Determine the [x, y] coordinate at the center of the cell enclosing the given text.  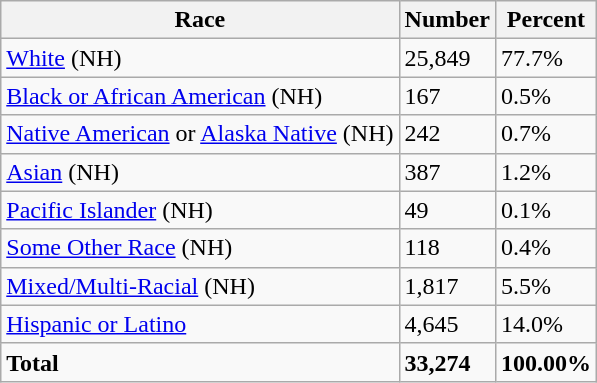
25,849 [447, 58]
White (NH) [200, 58]
0.1% [546, 210]
Native American or Alaska Native (NH) [200, 134]
Mixed/Multi-Racial (NH) [200, 286]
5.5% [546, 286]
14.0% [546, 324]
Total [200, 362]
77.7% [546, 58]
Race [200, 20]
Hispanic or Latino [200, 324]
Black or African American (NH) [200, 96]
100.00% [546, 362]
387 [447, 172]
Number [447, 20]
1.2% [546, 172]
Some Other Race (NH) [200, 248]
4,645 [447, 324]
Percent [546, 20]
0.7% [546, 134]
33,274 [447, 362]
Pacific Islander (NH) [200, 210]
1,817 [447, 286]
118 [447, 248]
0.5% [546, 96]
49 [447, 210]
0.4% [546, 248]
242 [447, 134]
Asian (NH) [200, 172]
167 [447, 96]
